Return the (x, y) coordinate for the center point of the cell that contains the specified text.  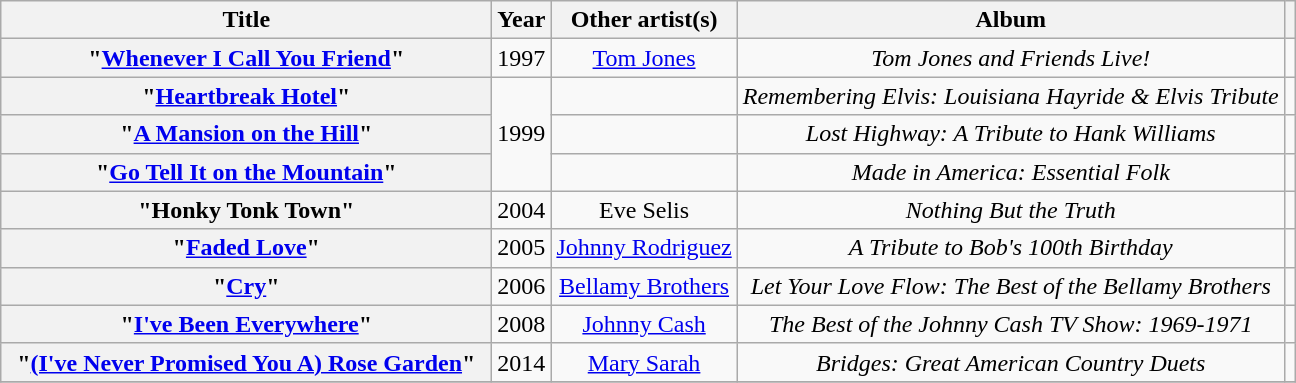
"Go Tell It on the Mountain" (246, 172)
Eve Selis (644, 210)
"Faded Love" (246, 248)
Bridges: Great American Country Duets (1010, 362)
"(I've Never Promised You A) Rose Garden" (246, 362)
2014 (522, 362)
Johnny Cash (644, 324)
Year (522, 20)
"Honky Tonk Town" (246, 210)
Nothing But the Truth (1010, 210)
Other artist(s) (644, 20)
Remembering Elvis: Louisiana Hayride & Elvis Tribute (1010, 96)
"Cry" (246, 286)
1999 (522, 134)
"Whenever I Call You Friend" (246, 58)
2005 (522, 248)
The Best of the Johnny Cash TV Show: 1969-1971 (1010, 324)
Let Your Love Flow: The Best of the Bellamy Brothers (1010, 286)
Lost Highway: A Tribute to Hank Williams (1010, 134)
Tom Jones (644, 58)
Tom Jones and Friends Live! (1010, 58)
"Heartbreak Hotel" (246, 96)
Johnny Rodriguez (644, 248)
Mary Sarah (644, 362)
Bellamy Brothers (644, 286)
Made in America: Essential Folk (1010, 172)
1997 (522, 58)
2008 (522, 324)
2006 (522, 286)
"I've Been Everywhere" (246, 324)
"A Mansion on the Hill" (246, 134)
Title (246, 20)
Album (1010, 20)
A Tribute to Bob's 100th Birthday (1010, 248)
2004 (522, 210)
